Capture the cell that displays the provided text and extract its [X, Y] central coordinate. 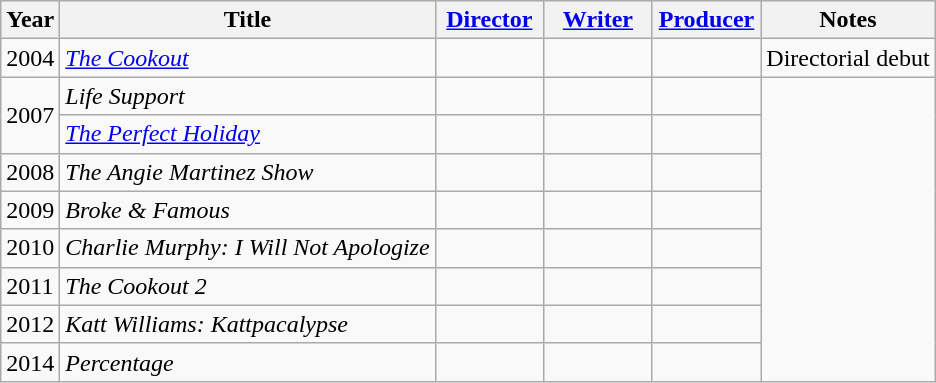
2009 [30, 210]
2004 [30, 58]
2014 [30, 362]
The Angie Martinez Show [248, 172]
2010 [30, 248]
Life Support [248, 96]
2012 [30, 324]
The Perfect Holiday [248, 134]
Broke & Famous [248, 210]
Charlie Murphy: I Will Not Apologize [248, 248]
Producer [706, 20]
Year [30, 20]
Notes [848, 20]
Title [248, 20]
Katt Williams: Kattpacalypse [248, 324]
2008 [30, 172]
Director [490, 20]
2007 [30, 115]
Percentage [248, 362]
Writer [598, 20]
The Cookout 2 [248, 286]
The Cookout [248, 58]
2011 [30, 286]
Directorial debut [848, 58]
